Return the (X, Y) coordinate for the center point of the cell that contains the specified text.  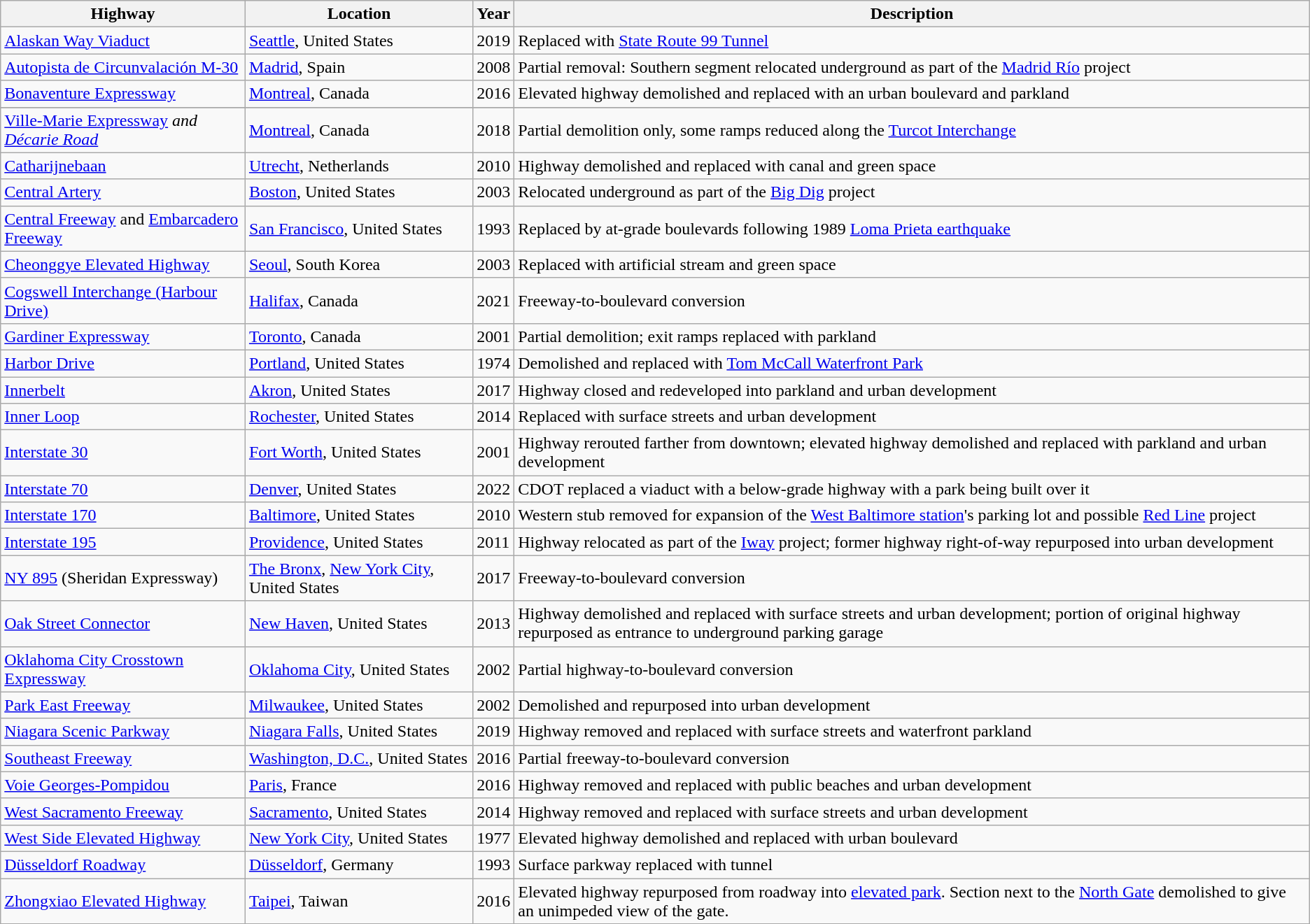
Autopista de Circunvalación M-30 (123, 67)
Sacramento, United States (358, 811)
West Side Elevated Highway (123, 838)
Alaskan Way Viaduct (123, 41)
Elevated highway demolished and replaced with an urban boulevard and parkland (913, 94)
Highway closed and redeveloped into parkland and urban development (913, 390)
Utrecht, Netherlands (358, 166)
Demolished and repurposed into urban development (913, 705)
Highway rerouted farther from downtown; elevated highway demolished and replaced with parkland and urban development (913, 453)
Niagara Scenic Parkway (123, 732)
Akron, United States (358, 390)
Voie Georges-Pompidou (123, 785)
2022 (494, 489)
West Sacramento Freeway (123, 811)
Boston, United States (358, 192)
Washington, D.C., United States (358, 758)
Replaced with artificial stream and green space (913, 264)
Interstate 30 (123, 453)
Highway removed and replaced with surface streets and waterfront parkland (913, 732)
Seattle, United States (358, 41)
Fort Worth, United States (358, 453)
Innerbelt (123, 390)
Düsseldorf Roadway (123, 865)
Interstate 70 (123, 489)
Highway (123, 14)
Interstate 170 (123, 516)
Düsseldorf, Germany (358, 865)
Oak Street Connector (123, 624)
New Haven, United States (358, 624)
1974 (494, 363)
Providence, United States (358, 542)
Highway removed and replaced with public beaches and urban development (913, 785)
Oklahoma City, United States (358, 669)
Demolished and replaced with Tom McCall Waterfront Park (913, 363)
Partial demolition; exit ramps replaced with parkland (913, 336)
Highway removed and replaced with surface streets and urban development (913, 811)
Western stub removed for expansion of the West Baltimore station's parking lot and possible Red Line project (913, 516)
Replaced with State Route 99 Tunnel (913, 41)
Milwaukee, United States (358, 705)
Ville-Marie Expressway and Décarie Road (123, 130)
Niagara Falls, United States (358, 732)
Description (913, 14)
Year (494, 14)
Location (358, 14)
NY 895 (Sheridan Expressway) (123, 578)
Madrid, Spain (358, 67)
Partial removal: Southern segment relocated underground as part of the Madrid Río project (913, 67)
Elevated highway demolished and replaced with urban boulevard (913, 838)
The Bronx, New York City, United States (358, 578)
1977 (494, 838)
Central Freeway and Embarcadero Freeway (123, 228)
Portland, United States (358, 363)
Baltimore, United States (358, 516)
Elevated highway repurposed from roadway into elevated park. Section next to the North Gate demolished to give an unimpeded view of the gate. (913, 901)
Oklahoma City Crosstown Expressway (123, 669)
Replaced with surface streets and urban development (913, 417)
Interstate 195 (123, 542)
2008 (494, 67)
Toronto, Canada (358, 336)
2021 (494, 301)
New York City, United States (358, 838)
Gardiner Expressway (123, 336)
2013 (494, 624)
Partial highway-to-boulevard conversion (913, 669)
Cogswell Interchange (Harbour Drive) (123, 301)
San Francisco, United States (358, 228)
Halifax, Canada (358, 301)
Cheonggye Elevated Highway (123, 264)
Partial freeway-to-boulevard conversion (913, 758)
Rochester, United States (358, 417)
Seoul, South Korea (358, 264)
Relocated underground as part of the Big Dig project (913, 192)
Highway relocated as part of the Iway project; former highway right-of-way repurposed into urban development (913, 542)
CDOT replaced a viaduct with a below-grade highway with a park being built over it (913, 489)
Inner Loop (123, 417)
Harbor Drive (123, 363)
Southeast Freeway (123, 758)
2018 (494, 130)
Partial demolition only, some ramps reduced along the Turcot Interchange (913, 130)
Highway demolished and replaced with canal and green space (913, 166)
Replaced by at-grade boulevards following 1989 Loma Prieta earthquake (913, 228)
Taipei, Taiwan (358, 901)
Park East Freeway (123, 705)
2011 (494, 542)
Bonaventure Expressway (123, 94)
Zhongxiao Elevated Highway (123, 901)
Surface parkway replaced with tunnel (913, 865)
Central Artery (123, 192)
Paris, France (358, 785)
Catharijnebaan (123, 166)
Denver, United States (358, 489)
